Extract the (x, y) coordinate from the center of the cell holding the provided text.  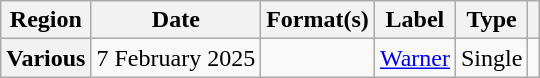
Format(s) (318, 20)
Single (491, 58)
Type (491, 20)
Region (46, 20)
Date (176, 20)
Label (414, 20)
Warner (414, 58)
7 February 2025 (176, 58)
Various (46, 58)
